Extract the [X, Y] coordinate from the center of the cell holding the provided text.  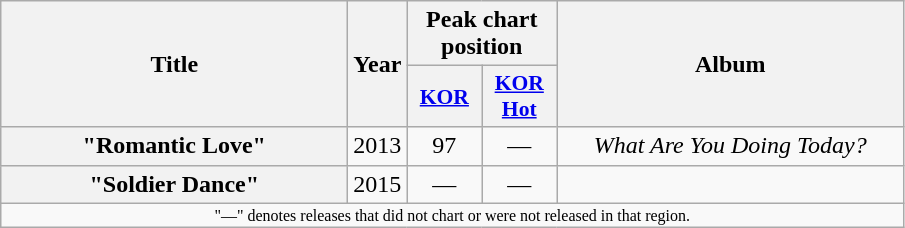
Peak chart position [482, 34]
Title [174, 64]
2013 [378, 146]
"—" denotes releases that did not chart or were not released in that region. [452, 215]
"Soldier Dance" [174, 184]
Album [730, 64]
KOR Hot [520, 96]
97 [444, 146]
What Are You Doing Today? [730, 146]
Year [378, 64]
2015 [378, 184]
"Romantic Love" [174, 146]
KOR [444, 96]
